Capture the cell that displays the provided text and extract its (x, y) central coordinate. 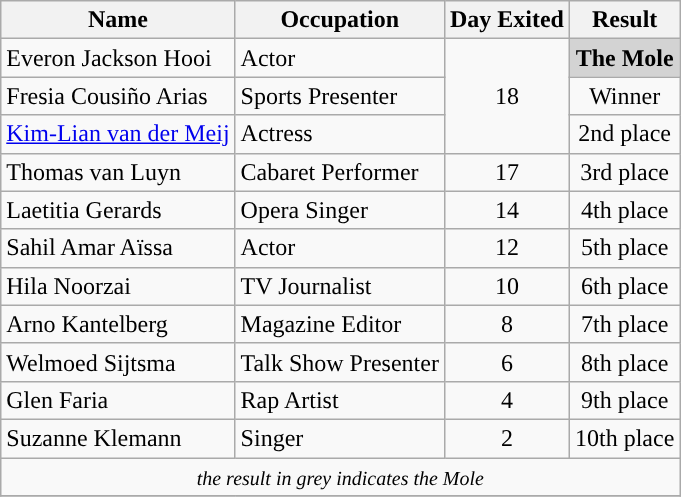
Winner (624, 96)
Magazine Editor (340, 324)
10th place (624, 438)
Singer (340, 438)
Rap Artist (340, 400)
The Mole (624, 58)
Suzanne Klemann (118, 438)
14 (506, 210)
the result in grey indicates the Mole (340, 477)
3rd place (624, 172)
Opera Singer (340, 210)
Everon Jackson Hooi (118, 58)
12 (506, 248)
Hila Noorzai (118, 286)
17 (506, 172)
Laetitia Gerards (118, 210)
Kim-Lian van der Meij (118, 134)
Actress (340, 134)
Occupation (340, 20)
2nd place (624, 134)
8th place (624, 362)
4th place (624, 210)
9th place (624, 400)
Glen Faria (118, 400)
2 (506, 438)
6 (506, 362)
18 (506, 96)
5th place (624, 248)
Sports Presenter (340, 96)
Fresia Cousiño Arias (118, 96)
Cabaret Performer (340, 172)
Welmoed Sijtsma (118, 362)
Result (624, 20)
Thomas van Luyn (118, 172)
Arno Kantelberg (118, 324)
6th place (624, 286)
Talk Show Presenter (340, 362)
4 (506, 400)
TV Journalist (340, 286)
7th place (624, 324)
Day Exited (506, 20)
Sahil Amar Aïssa (118, 248)
Name (118, 20)
10 (506, 286)
8 (506, 324)
